Determine the [x, y] coordinate at the center of the cell enclosing the given text.  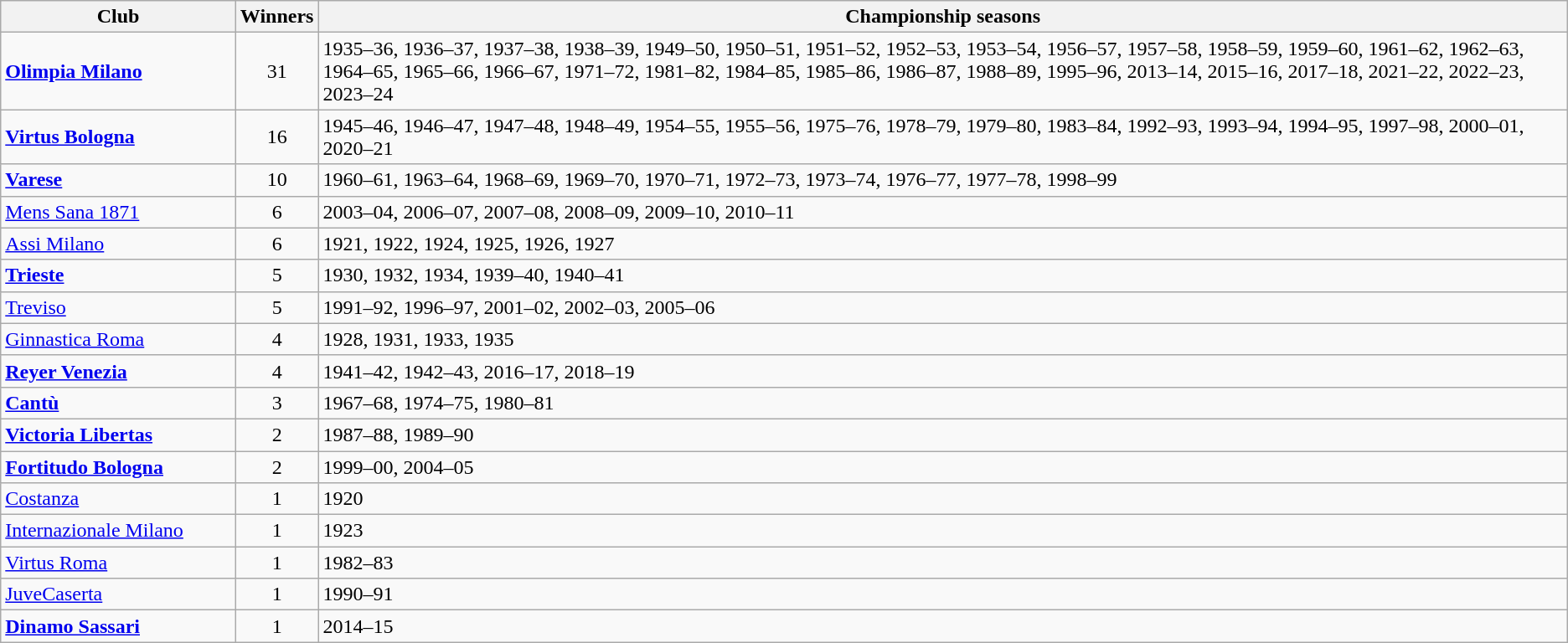
Victoria Libertas [119, 435]
Virtus Roma [119, 563]
3 [276, 403]
Internazionale Milano [119, 531]
1991–92, 1996–97, 2001–02, 2002–03, 2005–06 [943, 307]
1941–42, 1942–43, 2016–17, 2018–19 [943, 371]
Fortitudo Bologna [119, 466]
1990–91 [943, 594]
Cantù [119, 403]
2003–04, 2006–07, 2007–08, 2008–09, 2009–10, 2010–11 [943, 212]
Trieste [119, 275]
Club [119, 17]
1921, 1922, 1924, 1925, 1926, 1927 [943, 244]
Treviso [119, 307]
Championship seasons [943, 17]
Virtus Bologna [119, 137]
16 [276, 137]
Olimpia Milano [119, 71]
1920 [943, 499]
Costanza [119, 499]
Mens Sana 1871 [119, 212]
1930, 1932, 1934, 1939–40, 1940–41 [943, 275]
1999–00, 2004–05 [943, 466]
10 [276, 180]
1960–61, 1963–64, 1968–69, 1969–70, 1970–71, 1972–73, 1973–74, 1976–77, 1977–78, 1998–99 [943, 180]
Reyer Venezia [119, 371]
Assi Milano [119, 244]
1987–88, 1989–90 [943, 435]
31 [276, 71]
1967–68, 1974–75, 1980–81 [943, 403]
1945–46, 1946–47, 1947–48, 1948–49, 1954–55, 1955–56, 1975–76, 1978–79, 1979–80, 1983–84, 1992–93, 1993–94, 1994–95, 1997–98, 2000–01, 2020–21 [943, 137]
Varese [119, 180]
Ginnastica Roma [119, 339]
2014–15 [943, 626]
Dinamo Sassari [119, 626]
Winners [276, 17]
1928, 1931, 1933, 1935 [943, 339]
1982–83 [943, 563]
JuveCaserta [119, 594]
1923 [943, 531]
